Pinpoint the cell where the given text exists, returning its (X, Y) midpoint coordinate. 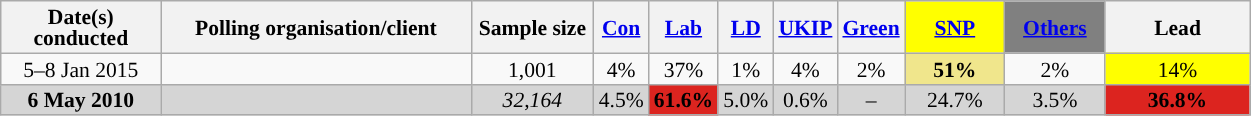
5–8 Jan 2015 (81, 68)
3.5% (1055, 100)
61.6% (684, 100)
Date(s)conducted (81, 27)
Lab (684, 27)
1,001 (532, 68)
Con (622, 27)
Lead (1178, 27)
Green (870, 27)
5.0% (746, 100)
Polling organisation/client (316, 27)
– (870, 100)
36.8% (1178, 100)
SNP (955, 27)
4.5% (622, 100)
14% (1178, 68)
UKIP (805, 27)
LD (746, 27)
6 May 2010 (81, 100)
24.7% (955, 100)
37% (684, 68)
0.6% (805, 100)
1% (746, 68)
Others (1055, 27)
32,164 (532, 100)
51% (955, 68)
Sample size (532, 27)
